Extract the [x, y] coordinate from the center of the cell holding the provided text.  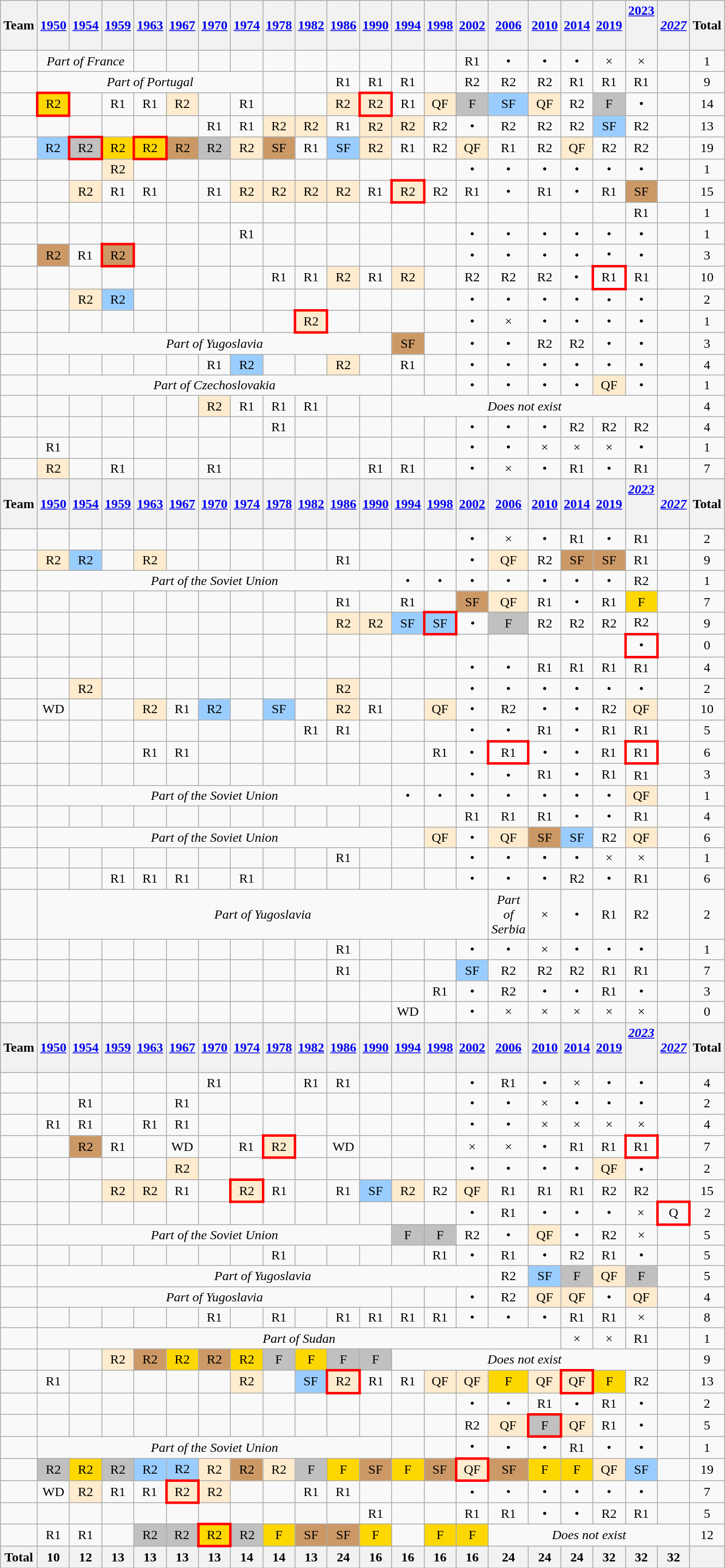
Q [673, 1213]
Part of France [85, 61]
Part of Serbia [508, 914]
Part of Czechoslovakia [214, 385]
8 [707, 1318]
Part of Sudan [299, 1338]
Part of Portugal [149, 82]
